Pinpoint the cell where the given text exists, returning its (X, Y) midpoint coordinate. 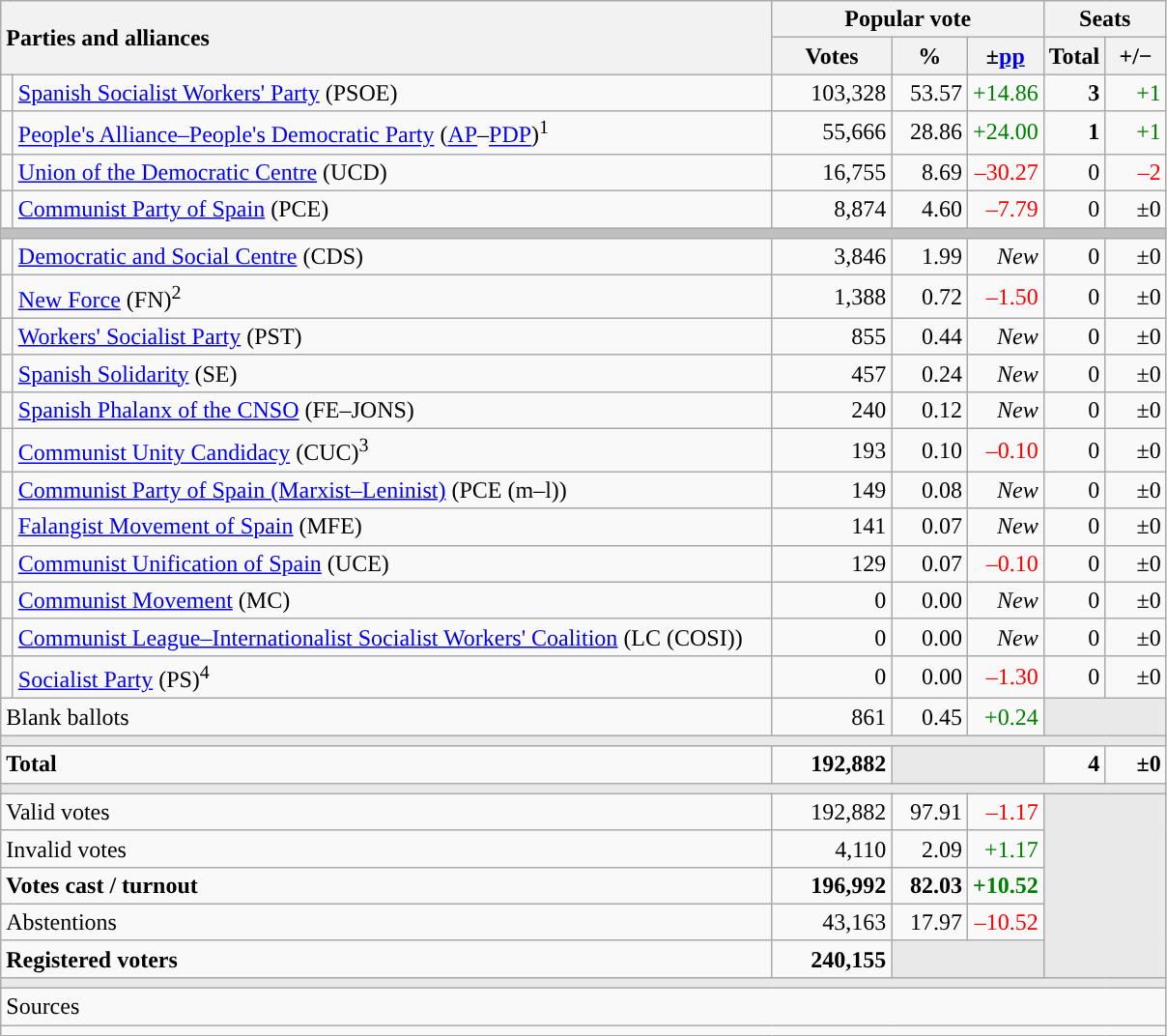
Blank ballots (386, 717)
Communist Party of Spain (PCE) (392, 210)
–10.52 (1005, 922)
0.10 (929, 450)
1 (1074, 133)
±pp (1005, 56)
8.69 (929, 172)
–1.30 (1005, 676)
0.12 (929, 410)
240 (832, 410)
+1.17 (1005, 849)
Spanish Phalanx of the CNSO (FE–JONS) (392, 410)
Communist Movement (MC) (392, 600)
240,155 (832, 959)
193 (832, 450)
8,874 (832, 210)
855 (832, 336)
+0.24 (1005, 717)
Votes (832, 56)
Communist Unity Candidacy (CUC)3 (392, 450)
Spanish Solidarity (SE) (392, 373)
149 (832, 490)
Votes cast / turnout (386, 885)
4 (1074, 764)
1,388 (832, 298)
+14.86 (1005, 93)
141 (832, 527)
43,163 (832, 922)
17.97 (929, 922)
1.99 (929, 257)
Union of the Democratic Centre (UCD) (392, 172)
Invalid votes (386, 849)
Workers' Socialist Party (PST) (392, 336)
0.44 (929, 336)
82.03 (929, 885)
2.09 (929, 849)
–1.17 (1005, 812)
129 (832, 563)
–7.79 (1005, 210)
Registered voters (386, 959)
+/− (1136, 56)
3 (1074, 93)
861 (832, 717)
3,846 (832, 257)
Communist League–Internationalist Socialist Workers' Coalition (LC (COSI)) (392, 637)
Sources (583, 1007)
% (929, 56)
New Force (FN)2 (392, 298)
Communist Party of Spain (Marxist–Leninist) (PCE (m–l)) (392, 490)
–30.27 (1005, 172)
Seats (1105, 19)
Falangist Movement of Spain (MFE) (392, 527)
Socialist Party (PS)4 (392, 676)
97.91 (929, 812)
Valid votes (386, 812)
Communist Unification of Spain (UCE) (392, 563)
Spanish Socialist Workers' Party (PSOE) (392, 93)
55,666 (832, 133)
People's Alliance–People's Democratic Party (AP–PDP)1 (392, 133)
0.24 (929, 373)
Parties and alliances (386, 38)
+24.00 (1005, 133)
4.60 (929, 210)
196,992 (832, 885)
Democratic and Social Centre (CDS) (392, 257)
–2 (1136, 172)
0.08 (929, 490)
–1.50 (1005, 298)
53.57 (929, 93)
16,755 (832, 172)
+10.52 (1005, 885)
0.72 (929, 298)
Abstentions (386, 922)
0.45 (929, 717)
457 (832, 373)
Popular vote (908, 19)
103,328 (832, 93)
4,110 (832, 849)
28.86 (929, 133)
